Identify which cell holds the provided text, then report its [X, Y] central coordinate. 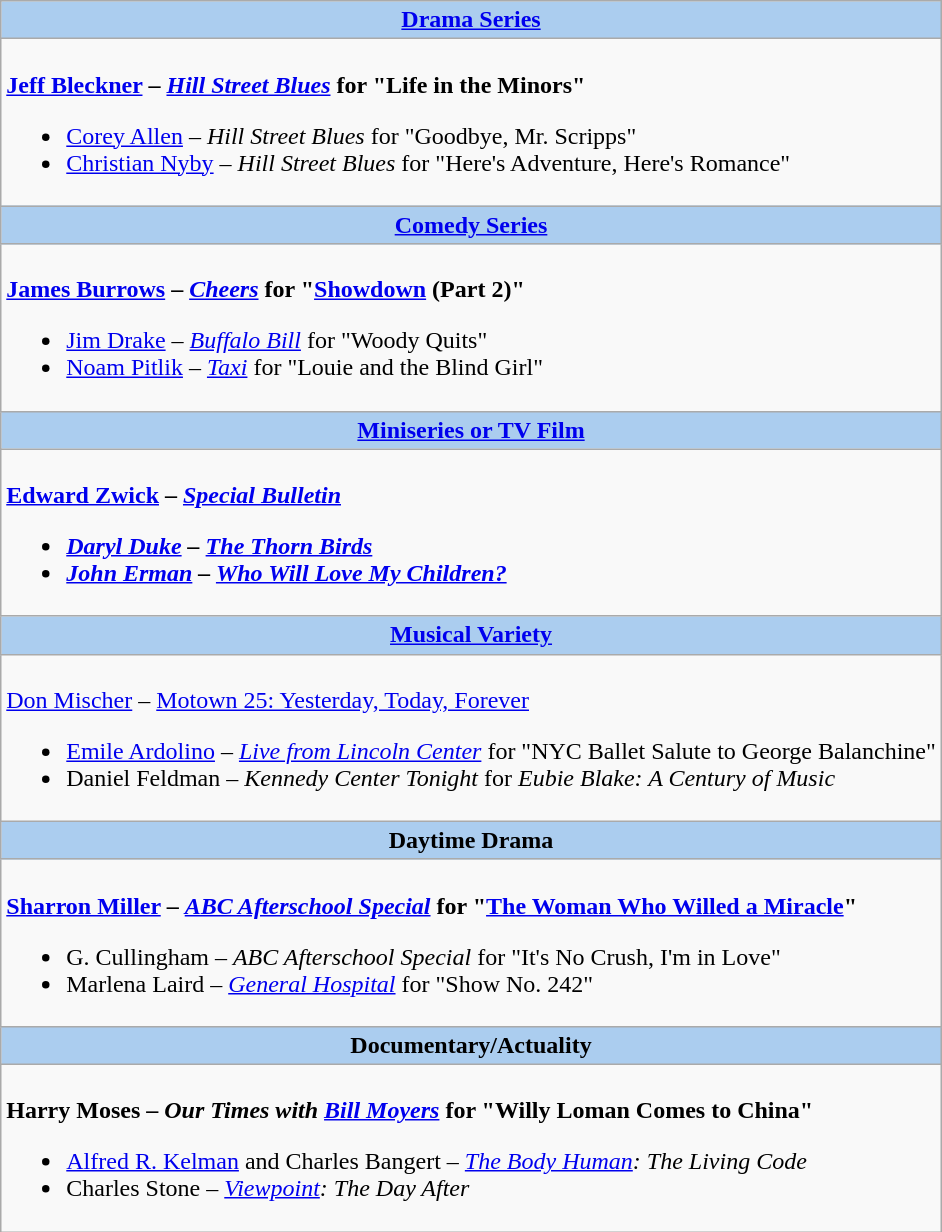
Edward Zwick – Special BulletinDaryl Duke – The Thorn BirdsJohn Erman – Who Will Love My Children? [472, 532]
Comedy Series [472, 225]
Miniseries or TV Film [472, 430]
James Burrows – Cheers for "Showdown (Part 2)"Jim Drake – Buffalo Bill for "Woody Quits"Noam Pitlik – Taxi for "Louie and the Blind Girl" [472, 328]
Musical Variety [472, 635]
Drama Series [472, 20]
Daytime Drama [472, 840]
Documentary/Actuality [472, 1045]
